Scan for the cell matching the given text and deliver its (x, y) coordinate at center. 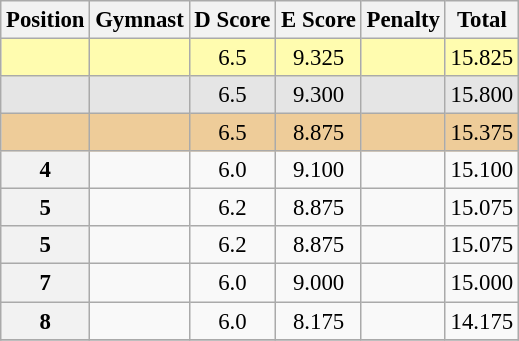
9.325 (318, 58)
9.100 (318, 170)
15.375 (482, 133)
15.100 (482, 170)
9.300 (318, 95)
8.175 (318, 321)
15.000 (482, 283)
15.800 (482, 95)
7 (46, 283)
Penalty (403, 20)
8 (46, 321)
15.825 (482, 58)
14.175 (482, 321)
9.000 (318, 283)
D Score (232, 20)
E Score (318, 20)
Position (46, 20)
Total (482, 20)
Gymnast (140, 20)
4 (46, 170)
